Scan for the cell matching the given text and deliver its (x, y) coordinate at center. 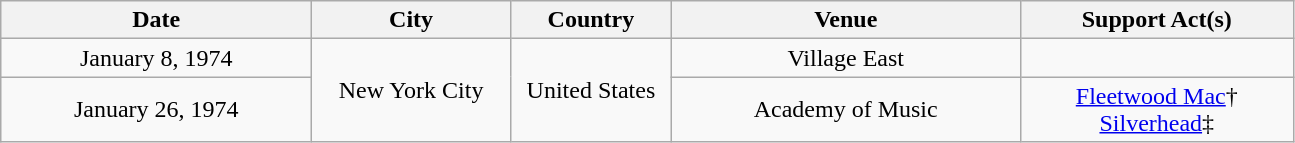
Academy of Music (846, 110)
United States (590, 90)
New York City (412, 90)
Country (590, 20)
January 8, 1974 (156, 58)
Venue (846, 20)
Support Act(s) (1157, 20)
City (412, 20)
Village East (846, 58)
January 26, 1974 (156, 110)
Date (156, 20)
Fleetwood Mac†Silverhead‡ (1157, 110)
